Provide the (x, y) coordinate of the cell's center where the given text is located.  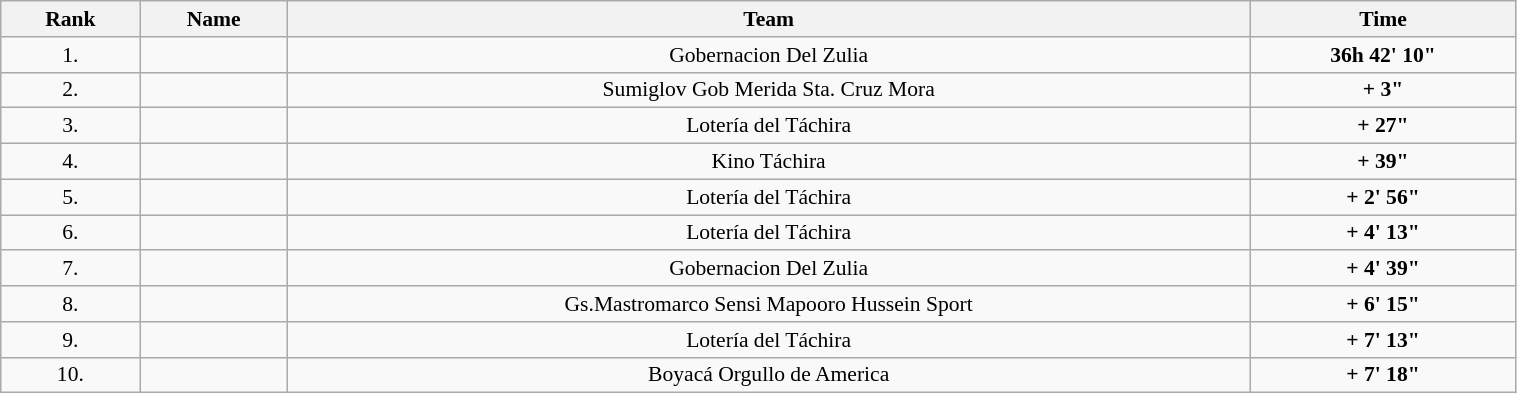
7. (70, 269)
Name (214, 19)
1. (70, 55)
2. (70, 90)
3. (70, 126)
+ 6' 15" (1383, 304)
Boyacá Orgullo de America (768, 375)
10. (70, 375)
Gs.Mastromarco Sensi Mapooro Hussein Sport (768, 304)
Rank (70, 19)
+ 27" (1383, 126)
36h 42' 10" (1383, 55)
+ 3" (1383, 90)
+ 39" (1383, 162)
Kino Táchira (768, 162)
+ 4' 13" (1383, 233)
9. (70, 340)
8. (70, 304)
+ 2' 56" (1383, 197)
4. (70, 162)
Time (1383, 19)
+ 4' 39" (1383, 269)
+ 7' 18" (1383, 375)
Sumiglov Gob Merida Sta. Cruz Mora (768, 90)
+ 7' 13" (1383, 340)
6. (70, 233)
5. (70, 197)
Team (768, 19)
